Detect which cell encompasses the target text, then output its (X, Y) center coordinate. 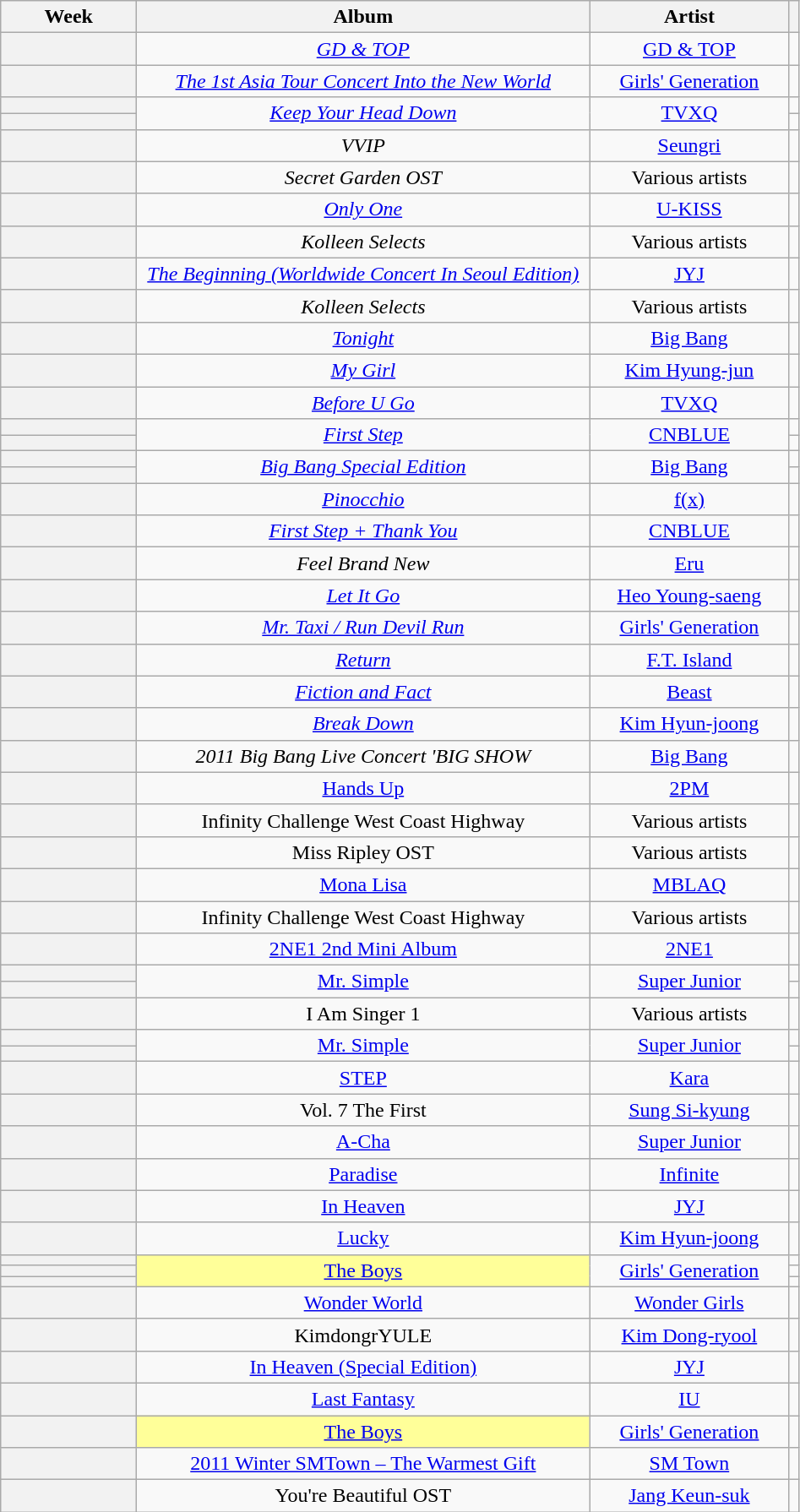
Hands Up (363, 788)
STEP (363, 1078)
Tonight (363, 338)
Only One (363, 209)
Return (363, 660)
Feel Brand New (363, 563)
VVIP (363, 145)
Secret Garden OST (363, 177)
Break Down (363, 724)
Beast (689, 692)
Fiction and Fact (363, 692)
Kim Hyung-jun (689, 370)
2011 Winter SMTown – The Warmest Gift (363, 1464)
Eru (689, 563)
Album (363, 17)
U-KISS (689, 209)
Kim Dong-ryool (689, 1335)
Vol. 7 The First (363, 1110)
First Step (363, 435)
In Heaven (363, 1206)
Week (69, 17)
I Am Singer 1 (363, 1014)
Big Bang Special Edition (363, 467)
Mona Lisa (363, 884)
Miss Ripley OST (363, 852)
Last Fantasy (363, 1399)
Infinite (689, 1174)
2NE1 2nd Mini Album (363, 949)
Jang Keun-suk (689, 1496)
Seungri (689, 145)
First Step + Thank You (363, 531)
Sung Si-kyung (689, 1110)
F.T. Island (689, 660)
Keep Your Head Down (363, 113)
KimdongrYULE (363, 1335)
2011 Big Bang Live Concert 'BIG SHOW (363, 756)
Paradise (363, 1174)
A-Cha (363, 1142)
Wonder World (363, 1303)
My Girl (363, 370)
Wonder Girls (689, 1303)
The 1st Asia Tour Concert Into the New World (363, 81)
Kara (689, 1078)
In Heaven (Special Edition) (363, 1367)
Let It Go (363, 596)
Pinocchio (363, 499)
Mr. Taxi / Run Devil Run (363, 628)
SM Town (689, 1464)
You're Beautiful OST (363, 1496)
Heo Young-saeng (689, 596)
2NE1 (689, 949)
IU (689, 1399)
Before U Go (363, 403)
The Beginning (Worldwide Concert In Seoul Edition) (363, 274)
MBLAQ (689, 884)
Lucky (363, 1238)
f(x) (689, 499)
Artist (689, 17)
2PM (689, 788)
